Find where the given text appears and provide that cell's center as (x, y) coordinate. 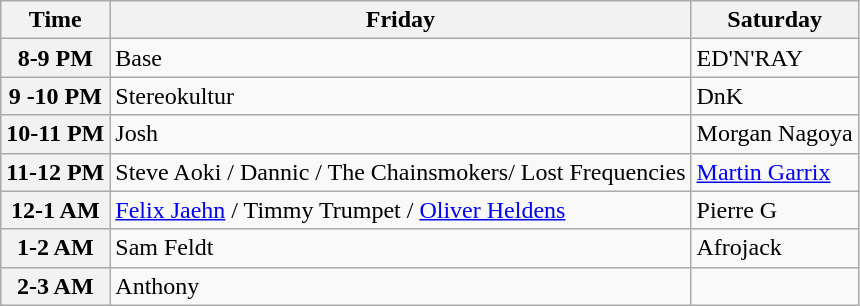
Steve Aoki / Dannic / The Chainsmokers/ Lost Frequencies (400, 172)
9 -10 PM (56, 96)
8-9 PM (56, 58)
11-12 PM (56, 172)
Time (56, 20)
Anthony (400, 286)
Martin Garrix (774, 172)
1-2 AM (56, 248)
Stereokultur (400, 96)
ED'N'RAY (774, 58)
Morgan Nagoya (774, 134)
Afrojack (774, 248)
Josh (400, 134)
12-1 AM (56, 210)
Saturday (774, 20)
2-3 AM (56, 286)
Base (400, 58)
10-11 PM (56, 134)
Pierre G (774, 210)
DnK (774, 96)
Sam Feldt (400, 248)
Friday (400, 20)
Felix Jaehn / Timmy Trumpet / Oliver Heldens (400, 210)
